For the text-containing cell, return its midpoint in (x, y) coordinate format. 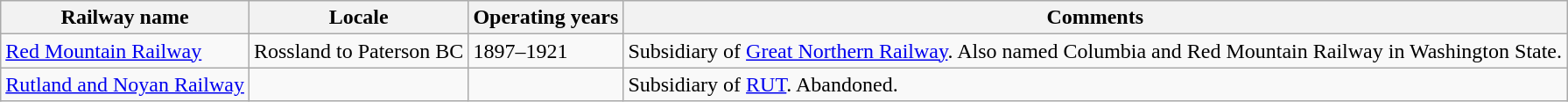
Locale (358, 18)
Subsidiary of RUT. Abandoned. (1095, 84)
1897–1921 (546, 51)
Rutland and Noyan Railway (125, 84)
Red Mountain Railway (125, 51)
Subsidiary of Great Northern Railway. Also named Columbia and Red Mountain Railway in Washington State. (1095, 51)
Comments (1095, 18)
Operating years (546, 18)
Rossland to Paterson BC (358, 51)
Railway name (125, 18)
